Pinpoint the cell where the given text exists, returning its (X, Y) midpoint coordinate. 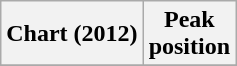
Chart (2012) (72, 34)
Peakposition (189, 34)
